Detect which cell encompasses the target text, then output its [x, y] center coordinate. 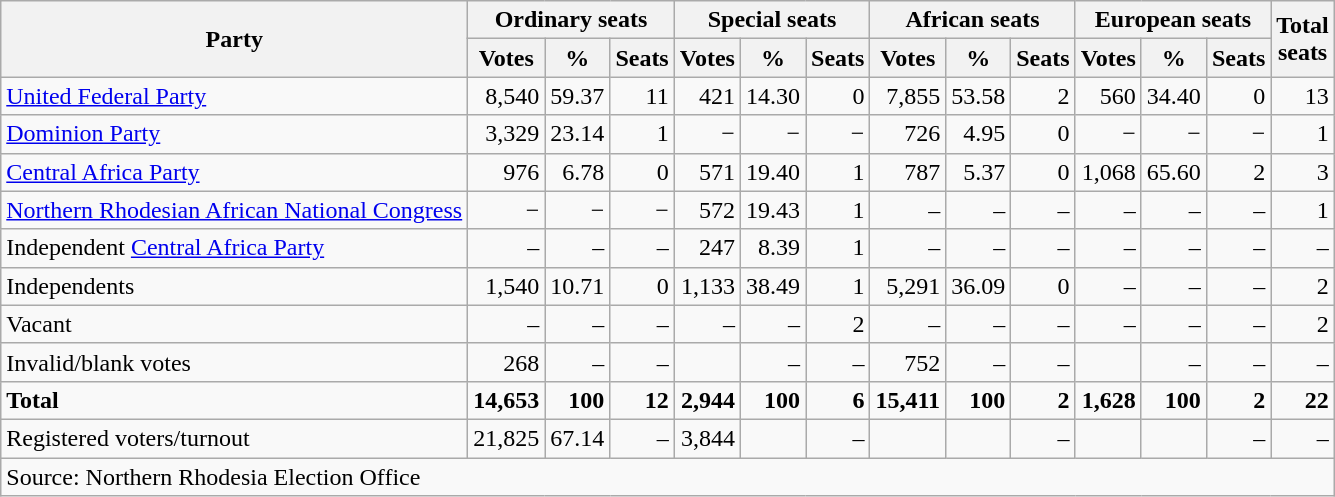
8.39 [772, 248]
752 [908, 362]
19.43 [772, 210]
421 [707, 96]
13 [1303, 96]
7,855 [908, 96]
6.78 [578, 172]
572 [707, 210]
12 [642, 400]
1,628 [1108, 400]
Special seats [772, 20]
67.14 [578, 438]
Registered voters/turnout [234, 438]
Ordinary seats [572, 20]
726 [908, 134]
Totalseats [1303, 39]
Central Africa Party [234, 172]
23.14 [578, 134]
5,291 [908, 286]
34.40 [1174, 96]
5.37 [978, 172]
1,133 [707, 286]
Dominion Party [234, 134]
15,411 [908, 400]
21,825 [506, 438]
European seats [1173, 20]
14.30 [772, 96]
1,540 [506, 286]
19.40 [772, 172]
976 [506, 172]
14,653 [506, 400]
11 [642, 96]
53.58 [978, 96]
571 [707, 172]
65.60 [1174, 172]
10.71 [578, 286]
2,944 [707, 400]
59.37 [578, 96]
4.95 [978, 134]
Party [234, 39]
Source: Northern Rhodesia Election Office [668, 477]
1,068 [1108, 172]
Independent Central Africa Party [234, 248]
6 [838, 400]
36.09 [978, 286]
African seats [972, 20]
Invalid/blank votes [234, 362]
268 [506, 362]
3,329 [506, 134]
Northern Rhodesian African National Congress [234, 210]
787 [908, 172]
United Federal Party [234, 96]
8,540 [506, 96]
22 [1303, 400]
Vacant [234, 324]
560 [1108, 96]
247 [707, 248]
3 [1303, 172]
Total [234, 400]
Independents [234, 286]
3,844 [707, 438]
38.49 [772, 286]
